Detect which cell encompasses the target text, then output its (x, y) center coordinate. 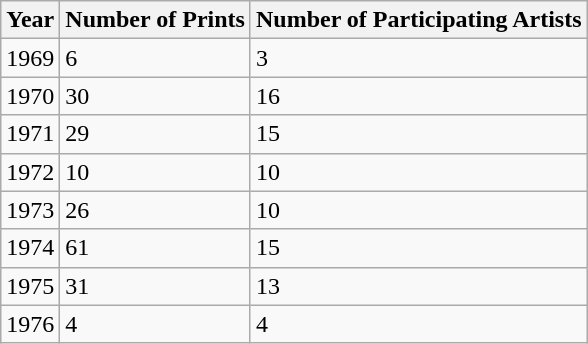
31 (156, 286)
3 (418, 58)
1974 (30, 248)
Year (30, 20)
6 (156, 58)
1975 (30, 286)
Number of Participating Artists (418, 20)
Number of Prints (156, 20)
16 (418, 96)
1976 (30, 324)
30 (156, 96)
1973 (30, 210)
1970 (30, 96)
26 (156, 210)
1969 (30, 58)
1972 (30, 172)
1971 (30, 134)
13 (418, 286)
61 (156, 248)
29 (156, 134)
